Output the [x, y] coordinate of the center of the cell containing the given text.  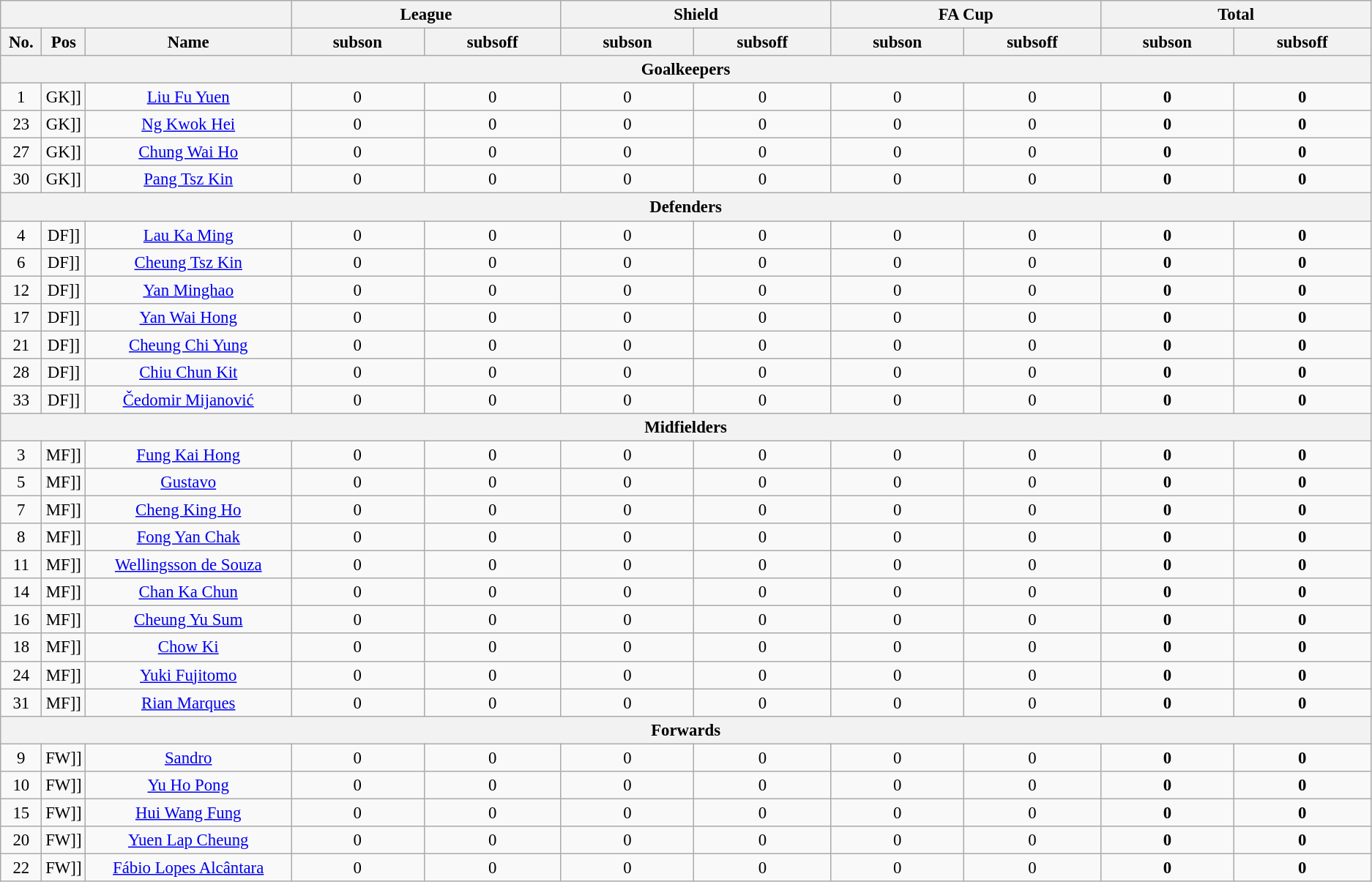
Pang Tsz Kin [189, 179]
Fábio Lopes Alcântara [189, 867]
Lau Ka Ming [189, 235]
Cheng King Ho [189, 510]
Defenders [686, 207]
22 [21, 867]
9 [21, 758]
Chung Wai Ho [189, 152]
7 [21, 510]
15 [21, 812]
Gustavo [189, 482]
28 [21, 373]
Wellingsson de Souza [189, 565]
14 [21, 592]
Chiu Chun Kit [189, 373]
Yan Wai Hong [189, 317]
Fong Yan Chak [189, 537]
18 [21, 648]
11 [21, 565]
League [426, 15]
12 [21, 290]
Midfielders [686, 427]
1 [21, 97]
Total [1236, 15]
17 [21, 317]
Fung Kai Hong [189, 455]
Shield [696, 15]
Yan Minghao [189, 290]
21 [21, 345]
Cheung Yu Sum [189, 620]
8 [21, 537]
Forwards [686, 730]
Yu Ho Pong [189, 785]
Yuki Fujitomo [189, 675]
6 [21, 262]
Sandro [189, 758]
Rian Marques [189, 703]
4 [21, 235]
Chow Ki [189, 648]
5 [21, 482]
Yuen Lap Cheung [189, 840]
Name [189, 42]
Goalkeepers [686, 70]
Liu Fu Yuen [189, 97]
Cheung Tsz Kin [189, 262]
Cheung Chi Yung [189, 345]
27 [21, 152]
3 [21, 455]
No. [21, 42]
Pos [64, 42]
Hui Wang Fung [189, 812]
Ng Kwok Hei [189, 124]
FA Cup [966, 15]
23 [21, 124]
10 [21, 785]
Čedomir Mijanović [189, 400]
30 [21, 179]
16 [21, 620]
33 [21, 400]
20 [21, 840]
24 [21, 675]
Chan Ka Chun [189, 592]
31 [21, 703]
